Search for the cell housing the specified text and yield its (X, Y) center coordinate. 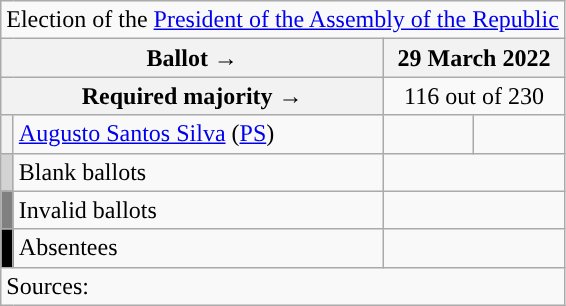
29 March 2022 (474, 58)
Blank ballots (198, 172)
Sources: (283, 286)
116 out of 230 (474, 96)
Required majority → (192, 96)
Election of the President of the Assembly of the Republic (283, 20)
Ballot → (192, 58)
Absentees (198, 248)
Augusto Santos Silva (PS) (198, 134)
Invalid ballots (198, 210)
